Output the (x, y) coordinate of the center of the cell containing the given text.  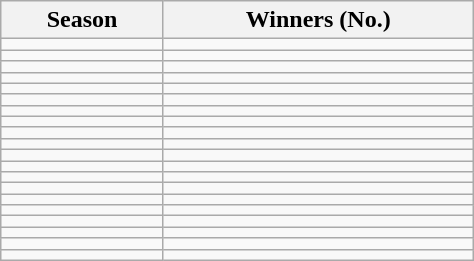
Winners (No.) (318, 20)
Season (82, 20)
